Detect which cell encompasses the target text, then output its [X, Y] center coordinate. 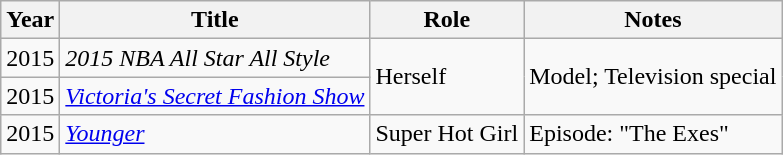
Model; Television special [653, 77]
Victoria's Secret Fashion Show [215, 96]
Role [447, 20]
Super Hot Girl [447, 134]
Episode: "The Exes" [653, 134]
Herself [447, 77]
Younger [215, 134]
Year [30, 20]
Title [215, 20]
2015 NBA All Star All Style [215, 58]
Notes [653, 20]
